Locate the cell with the specified text and output its (x, y) center coordinate. 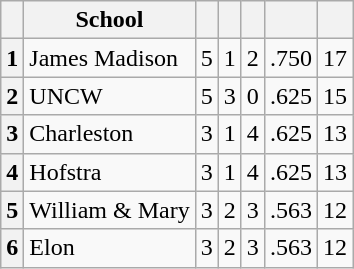
17 (334, 58)
Elon (110, 248)
James Madison (110, 58)
6 (12, 248)
William & Mary (110, 210)
.750 (290, 58)
Charleston (110, 134)
Hofstra (110, 172)
15 (334, 96)
0 (252, 96)
UNCW (110, 96)
School (110, 20)
